Identify which cell holds the provided text, then report its (X, Y) central coordinate. 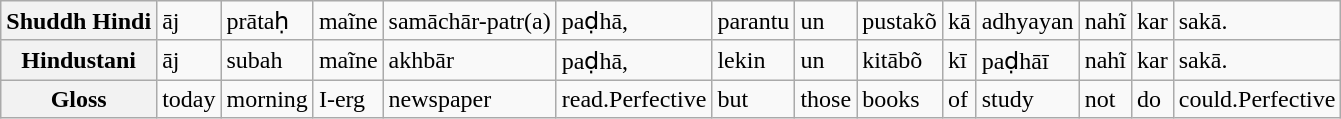
akhbār (470, 60)
those (826, 99)
study (1028, 99)
parantu (754, 21)
morning (267, 99)
kī (959, 60)
kitābõ (900, 60)
but (754, 99)
kā (959, 21)
do (1153, 99)
Hindustani (79, 60)
prātaḥ (267, 21)
paḍhāī (1028, 60)
of (959, 99)
today (189, 99)
pustakõ (900, 21)
subah (267, 60)
samāchār-patr(a) (470, 21)
adhyayan (1028, 21)
not (1105, 99)
Gloss (79, 99)
newspaper (470, 99)
read.Perfective (634, 99)
lekin (754, 60)
Shuddh Hindi (79, 21)
books (900, 99)
could.Perfective (1257, 99)
I-erg (348, 99)
